Return (X, Y) of the center of cell containing provided text 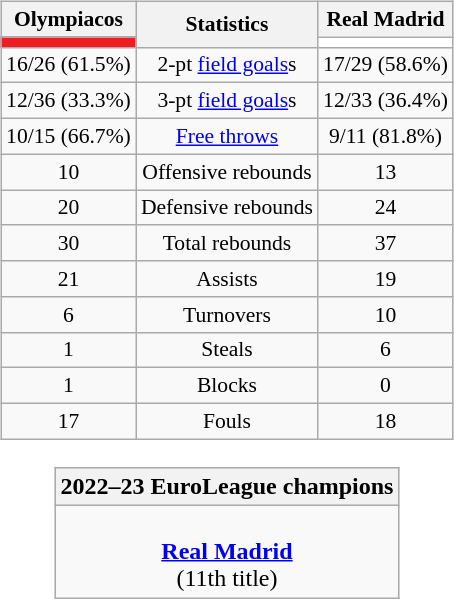
Blocks (227, 386)
Real Madrid (386, 19)
Assists (227, 279)
12/36 (33.3%) (68, 101)
Statistics (227, 24)
Turnovers (227, 314)
Olympiacos (68, 19)
13 (386, 172)
9/11 (81.8%) (386, 136)
18 (386, 421)
21 (68, 279)
30 (68, 243)
3-pt field goalss (227, 101)
Defensive rebounds (227, 208)
16/26 (61.5%) (68, 65)
Offensive rebounds (227, 172)
19 (386, 279)
Steals (227, 350)
10/15 (66.7%) (68, 136)
Real Madrid(11th title) (227, 551)
17/29 (58.6%) (386, 65)
Fouls (227, 421)
Total rebounds (227, 243)
12/33 (36.4%) (386, 101)
Free throws (227, 136)
0 (386, 386)
2-pt field goalss (227, 65)
20 (68, 208)
24 (386, 208)
17 (68, 421)
37 (386, 243)
2022–23 EuroLeague champions (227, 486)
